Find where the given text appears and provide that cell's center as [x, y] coordinate. 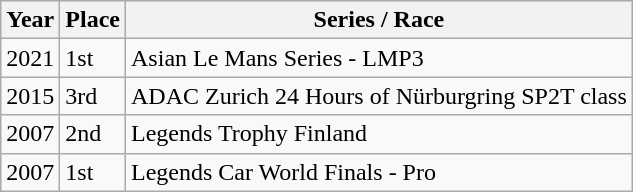
2nd [93, 134]
2021 [30, 58]
2015 [30, 96]
Place [93, 20]
Legends Trophy Finland [380, 134]
3rd [93, 96]
Asian Le Mans Series - LMP3 [380, 58]
ADAC Zurich 24 Hours of Nürburgring SP2T class [380, 96]
Legends Car World Finals - Pro [380, 172]
Year [30, 20]
Series / Race [380, 20]
